Extract the [X, Y] coordinate from the center of the cell holding the provided text.  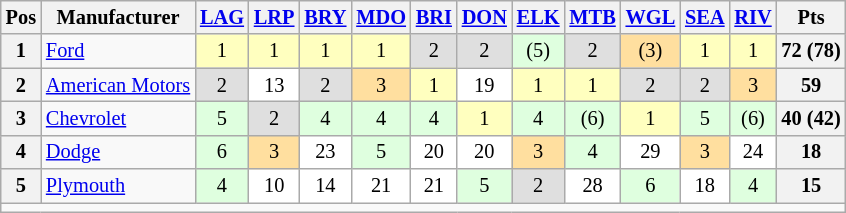
DON [484, 17]
15 [812, 186]
40 (42) [812, 118]
American Motors [118, 85]
LRP [274, 17]
LAG [222, 17]
ELK [538, 17]
SEA [704, 17]
Dodge [118, 152]
10 [274, 186]
MTB [593, 17]
29 [651, 152]
28 [593, 186]
MDO [381, 17]
59 [812, 85]
24 [752, 152]
Manufacturer [118, 17]
Ford [118, 51]
WGL [651, 17]
19 [484, 85]
72 (78) [812, 51]
14 [325, 186]
BRY [325, 17]
(3) [651, 51]
Pos [21, 17]
Chevrolet [118, 118]
(5) [538, 51]
BRI [434, 17]
RIV [752, 17]
Plymouth [118, 186]
13 [274, 85]
23 [325, 152]
Pts [812, 17]
